Scan for the cell matching the given text and deliver its (x, y) coordinate at center. 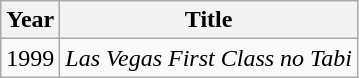
1999 (30, 58)
Las Vegas First Class no Tabi (209, 58)
Title (209, 20)
Year (30, 20)
